Determine the (X, Y) coordinate at the center of the cell enclosing the given text.  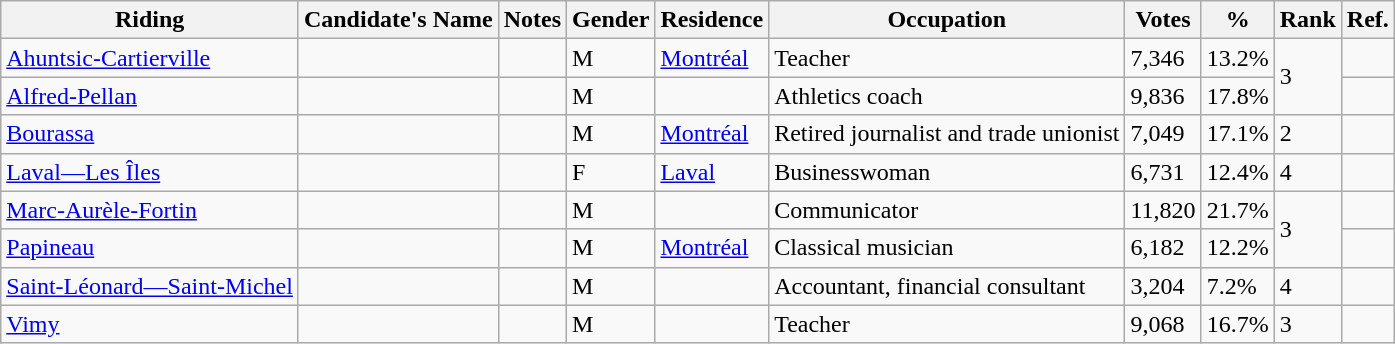
Ref. (1368, 20)
6,731 (1163, 172)
Vimy (150, 324)
Marc-Aurèle-Fortin (150, 210)
17.1% (1238, 134)
Saint-Léonard—Saint-Michel (150, 286)
Papineau (150, 248)
7,049 (1163, 134)
Retired journalist and trade unionist (947, 134)
Ahuntsic-Cartierville (150, 58)
7,346 (1163, 58)
Classical musician (947, 248)
Athletics coach (947, 96)
Notes (532, 20)
Communicator (947, 210)
Candidate's Name (398, 20)
21.7% (1238, 210)
Rank (1308, 20)
9,836 (1163, 96)
Laval (712, 172)
2 (1308, 134)
Residence (712, 20)
Accountant, financial consultant (947, 286)
12.4% (1238, 172)
7.2% (1238, 286)
Bourassa (150, 134)
12.2% (1238, 248)
Gender (611, 20)
9,068 (1163, 324)
11,820 (1163, 210)
Votes (1163, 20)
Laval—Les Îles (150, 172)
F (611, 172)
6,182 (1163, 248)
17.8% (1238, 96)
3,204 (1163, 286)
Businesswoman (947, 172)
Occupation (947, 20)
% (1238, 20)
Alfred-Pellan (150, 96)
16.7% (1238, 324)
Riding (150, 20)
13.2% (1238, 58)
